Detect which cell encompasses the target text, then output its (x, y) center coordinate. 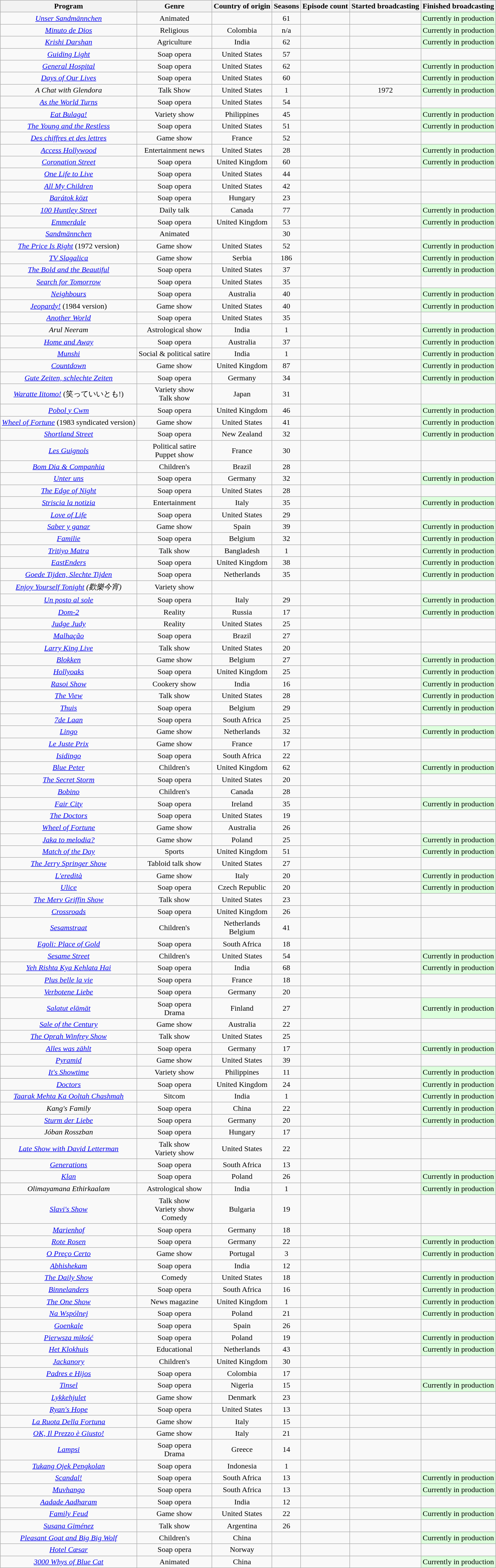
Pleasant Goat and Big Big Wolf (69, 1538)
3000 Whys of Blue Cat (69, 1562)
45 (286, 114)
Lingo (69, 732)
68 (286, 968)
Argentina (242, 1526)
Lampsi (69, 1450)
Enjoy Yourself Tonight (歡樂今宵) (69, 588)
Religious (174, 30)
Sturm der Liebe (69, 1120)
87 (286, 366)
Klan (69, 1177)
Portugal (242, 1253)
Home and Away (69, 342)
Jóban Rosszban (69, 1132)
Verbotene Liebe (69, 992)
L'eredità (69, 876)
Marienhof (69, 1230)
Indonesia (242, 1466)
Seasons (286, 6)
Unser Sandmännchen (69, 18)
NetherlandsBelgium (242, 928)
14 (286, 1450)
Taarak Mehta Ka Ooltah Chashmah (69, 1096)
Match of the Day (69, 852)
Talk showVariety showComedy (174, 1209)
Ulice (69, 888)
31 (286, 394)
Social & political satire (174, 354)
43 (286, 1349)
As the World Turns (69, 102)
Jeopardy! (1984 version) (69, 306)
It's Showtime (69, 1072)
Japan (242, 394)
Pobol y Cwm (69, 410)
Bulgaria (242, 1209)
Bangladesh (242, 551)
The Merv Griffin Show (69, 900)
Lykkehjulet (69, 1397)
Susana Giménez (69, 1526)
57 (286, 54)
Unter uns (69, 479)
Talk Show (174, 90)
Binnelanders (69, 1290)
Blue Peter (69, 768)
1972 (385, 90)
Saber y ganar (69, 526)
186 (286, 258)
Comedy (174, 1278)
The Daily Show (69, 1278)
The Jerry Springer Show (69, 864)
Wheel of Fortune (69, 827)
Tabloid talk show (174, 864)
3 (286, 1253)
42 (286, 186)
Nigeria (242, 1385)
The One Show (69, 1302)
Educational (174, 1349)
Malhação (69, 636)
7de Laan (69, 720)
Agriculture (174, 42)
Greece (242, 1450)
24 (286, 1084)
Slavi's Show (69, 1209)
Family Feud (69, 1514)
Rasoi Show (69, 684)
Krishi Darshan (69, 42)
11 (286, 1072)
Guiding Light (69, 54)
News magazine (174, 1302)
Jaka to melodia? (69, 840)
Talk showVariety show (174, 1149)
Jackanory (69, 1361)
Larry King Live (69, 648)
Sports (174, 852)
Another World (69, 318)
Political satirePuppet show (174, 450)
Norway (242, 1550)
77 (286, 210)
Sitcom (174, 1096)
Program (69, 6)
Rote Rosen (69, 1241)
34 (286, 378)
Striscia la notizia (69, 503)
Aadade Aadharam (69, 1502)
EastEnders (69, 563)
Scandal! (69, 1478)
Thuis (69, 708)
Pierwsza miłość (69, 1338)
Variety showTalk show (174, 394)
Padres e Hijos (69, 1373)
Emmerdale (69, 222)
Tinsel (69, 1385)
Czech Republic (242, 888)
Waratte Iitomo! (笑っていいとも!) (69, 394)
Countdown (69, 366)
Blokken (69, 660)
Search for Tomorrow (69, 282)
100 Huntley Street (69, 210)
Les Guignols (69, 450)
La Ruota Della Fortuna (69, 1421)
Salatut elämät (69, 1008)
Munshi (69, 354)
Denmark (242, 1397)
The Doctors (69, 815)
Sandmännchen (69, 234)
Pyramid (69, 1060)
Yeh Rishta Kya Kehlata Hai (69, 968)
Judge Judy (69, 624)
Na Wspólnej (69, 1314)
Dom-2 (69, 612)
The Price Is Right (1972 version) (69, 246)
Wheel of Fortune (1983 syndicated version) (69, 422)
Un posto al sole (69, 600)
Fair City (69, 804)
Generations (69, 1165)
Russia (242, 612)
Minuto de Dios (69, 30)
Ryan's Hope (69, 1409)
Het Klokhuis (69, 1349)
Serbia (242, 258)
Goenkale (69, 1326)
Daily talk (174, 210)
New Zealand (242, 434)
Eat Bulaga! (69, 114)
53 (286, 222)
Hollyoaks (69, 672)
Sesame Street (69, 956)
Isidingo (69, 756)
n/a (286, 30)
Alles was zählt (69, 1048)
Shortland Street (69, 434)
Sesamstraat (69, 928)
The Oprah Winfrey Show (69, 1036)
Plus belle la vie (69, 980)
General Hospital (69, 66)
Neighbours (69, 294)
Egoli: Place of Gold (69, 944)
Cookery show (174, 684)
Entertainment (174, 503)
Kang's Family (69, 1108)
Late Show with David Letterman (69, 1149)
Olimayamana Ethirkaalam (69, 1189)
All My Children (69, 186)
The Bold and the Beautiful (69, 270)
The View (69, 696)
Le Juste Prix (69, 744)
Des chiffres et des lettres (69, 138)
Hotel Cæsar (69, 1550)
Bom Dia & Companhia (69, 467)
Arul Neeram (69, 330)
Familie (69, 538)
Ireland (242, 804)
Tritiyo Matra (69, 551)
Gute Zeiten, schlechte Zeiten (69, 378)
61 (286, 18)
38 (286, 563)
Crossroads (69, 912)
Goede Tijden, Slechte Tijden (69, 575)
Doctors (69, 1084)
Barátok közt (69, 198)
46 (286, 410)
Entertainment news (174, 150)
O Preço Certo (69, 1253)
Country of origin (242, 6)
Started broadcasting (385, 6)
The Secret Storm (69, 780)
Tukang Ojek Pengkolan (69, 1466)
Muvhango (69, 1490)
44 (286, 174)
Love of Life (69, 514)
Bobino (69, 792)
The Young and the Restless (69, 126)
Days of Our Lives (69, 78)
OK, Il Prezzo è Giusto! (69, 1433)
A Chat with Glendora (69, 90)
Episode count (325, 6)
Finland (242, 1008)
TV Slagalica (69, 258)
Finished broadcasting (458, 6)
Genre (174, 6)
One Life to Live (69, 174)
Coronation Street (69, 162)
Abhishekam (69, 1265)
Sale of the Century (69, 1024)
Access Hollywood (69, 150)
The Edge of Night (69, 491)
